From the cell containing the given text, extract its center point as (X, Y) coordinate. 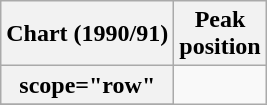
Chart (1990/91) (88, 34)
Peakposition (220, 34)
scope="row" (88, 85)
